For the text-containing cell, return its midpoint in (X, Y) coordinate format. 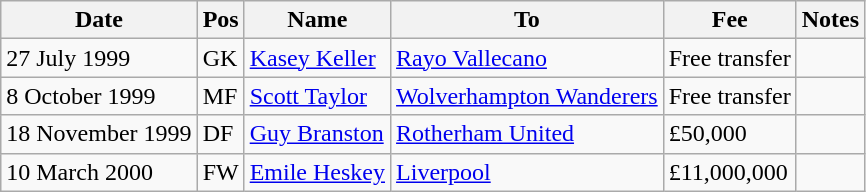
GK (220, 58)
Name (317, 20)
8 October 1999 (99, 96)
FW (220, 172)
£50,000 (730, 134)
DF (220, 134)
Rotherham United (528, 134)
Notes (830, 20)
Date (99, 20)
Emile Heskey (317, 172)
£11,000,000 (730, 172)
Pos (220, 20)
Guy Branston (317, 134)
Kasey Keller (317, 58)
MF (220, 96)
10 March 2000 (99, 172)
Scott Taylor (317, 96)
Liverpool (528, 172)
Rayo Vallecano (528, 58)
18 November 1999 (99, 134)
Wolverhampton Wanderers (528, 96)
To (528, 20)
Fee (730, 20)
27 July 1999 (99, 58)
